Scan for the cell matching the given text and deliver its (X, Y) coordinate at center. 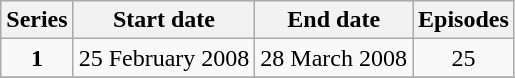
Start date (164, 20)
Episodes (464, 20)
End date (334, 20)
28 March 2008 (334, 58)
25 (464, 58)
25 February 2008 (164, 58)
Series (37, 20)
1 (37, 58)
